From the cell containing the given text, extract its center point as [X, Y] coordinate. 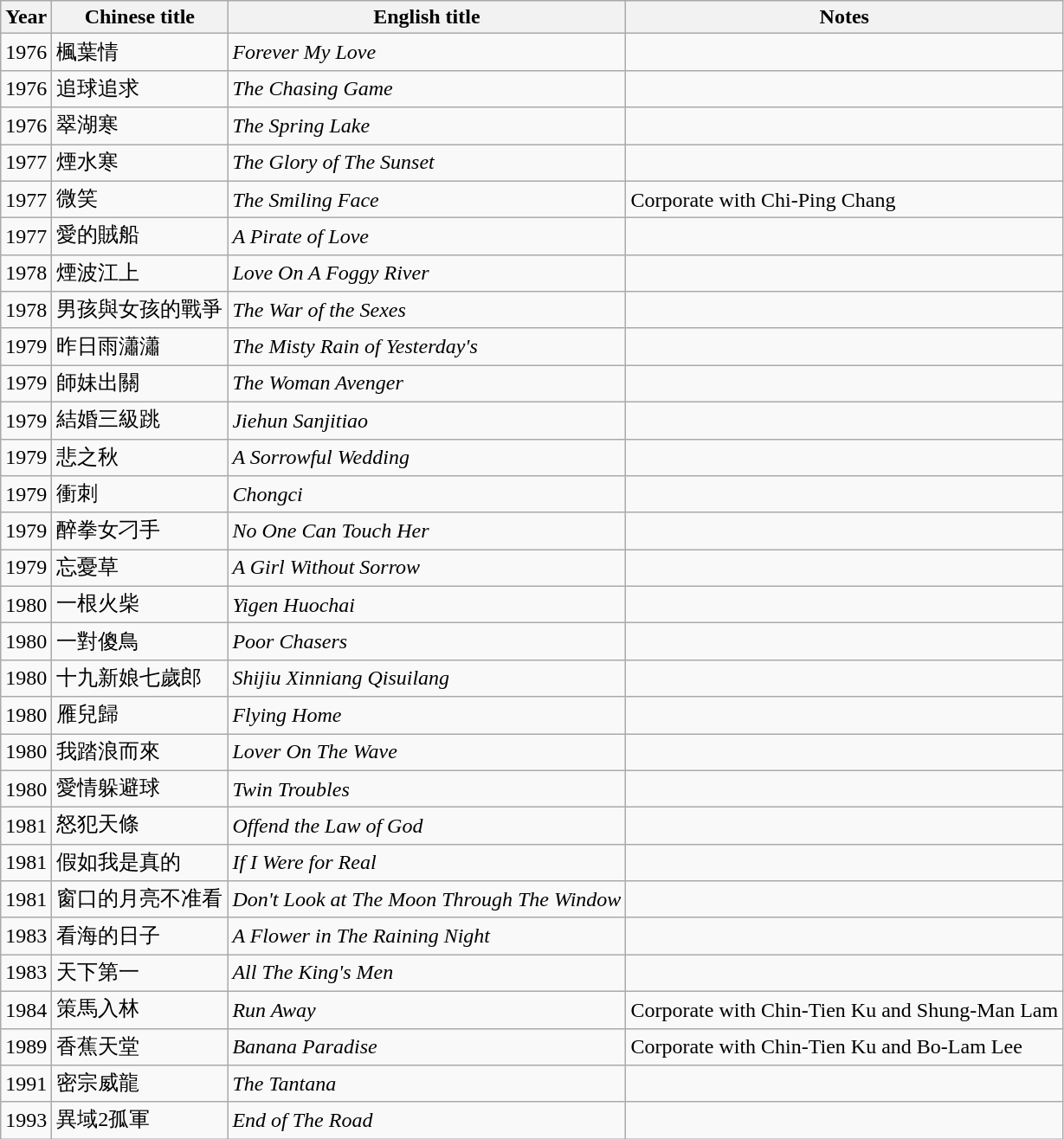
Corporate with Chin-Tien Ku and Bo-Lam Lee [845, 1047]
Banana Paradise [427, 1047]
The Chasing Game [427, 88]
A Pirate of Love [427, 237]
十九新娘七歲郎 [140, 679]
煙波江上 [140, 273]
1991 [26, 1084]
Corporate with Chin-Tien Ku and Shung-Man Lam [845, 1009]
The War of the Sexes [427, 310]
看海的日子 [140, 936]
楓葉情 [140, 52]
Shijiu Xinniang Qisuilang [427, 679]
我踏浪而來 [140, 753]
1993 [26, 1120]
Offend the Law of God [427, 826]
煙水寒 [140, 163]
Year [26, 17]
策馬入林 [140, 1009]
Lover On The Wave [427, 753]
追球追求 [140, 88]
English title [427, 17]
怒犯天條 [140, 826]
1984 [26, 1009]
A Girl Without Sorrow [427, 568]
Chinese title [140, 17]
Don't Look at The Moon Through The Window [427, 900]
Poor Chasers [427, 642]
一根火柴 [140, 604]
Yigen Huochai [427, 604]
A Flower in The Raining Night [427, 936]
Notes [845, 17]
The Misty Rain of Yesterday's [427, 346]
微笑 [140, 199]
Chongci [427, 495]
The Glory of The Sunset [427, 163]
Twin Troubles [427, 789]
End of The Road [427, 1120]
香蕉天堂 [140, 1047]
The Woman Avenger [427, 384]
Run Away [427, 1009]
悲之秋 [140, 457]
Jiehun Sanjitiao [427, 421]
A Sorrowful Wedding [427, 457]
If I Were for Real [427, 862]
Corporate with Chi-Ping Chang [845, 199]
愛情躲避球 [140, 789]
男孩與女孩的戰爭 [140, 310]
No One Can Touch Her [427, 531]
Forever My Love [427, 52]
All The King's Men [427, 973]
醉拳女刁手 [140, 531]
異域2孤軍 [140, 1120]
1989 [26, 1047]
愛的賊船 [140, 237]
Love On A Foggy River [427, 273]
窗口的月亮不准看 [140, 900]
衝刺 [140, 495]
The Tantana [427, 1084]
一對傻鳥 [140, 642]
雁兒歸 [140, 715]
翠湖寒 [140, 126]
Flying Home [427, 715]
昨日雨瀟瀟 [140, 346]
密宗威龍 [140, 1084]
忘憂草 [140, 568]
假如我是真的 [140, 862]
The Spring Lake [427, 126]
結婚三級跳 [140, 421]
師妹出關 [140, 384]
天下第一 [140, 973]
The Smiling Face [427, 199]
